Capture the cell that displays the provided text and extract its (x, y) central coordinate. 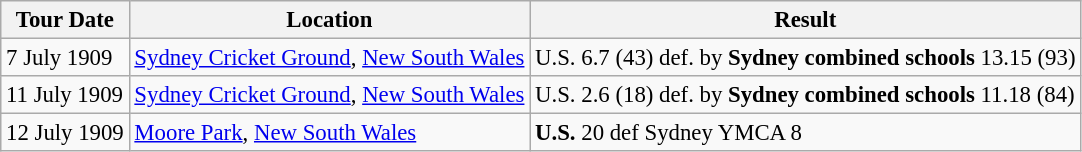
Location (330, 20)
11 July 1909 (65, 95)
U.S. 20 def Sydney YMCA 8 (806, 133)
7 July 1909 (65, 58)
Moore Park, New South Wales (330, 133)
12 July 1909 (65, 133)
U.S. 6.7 (43) def. by Sydney combined schools 13.15 (93) (806, 58)
Result (806, 20)
Tour Date (65, 20)
U.S. 2.6 (18) def. by Sydney combined schools 11.18 (84) (806, 95)
